Extract the [x, y] coordinate from the center of the cell holding the provided text.  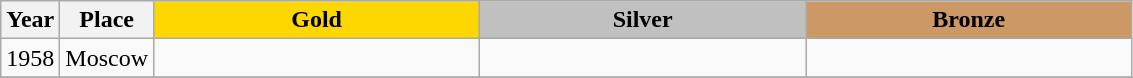
1958 [30, 58]
Place [107, 20]
Gold [317, 20]
Bronze [969, 20]
Year [30, 20]
Moscow [107, 58]
Silver [643, 20]
